From the cell containing the given text, extract its center point as [X, Y] coordinate. 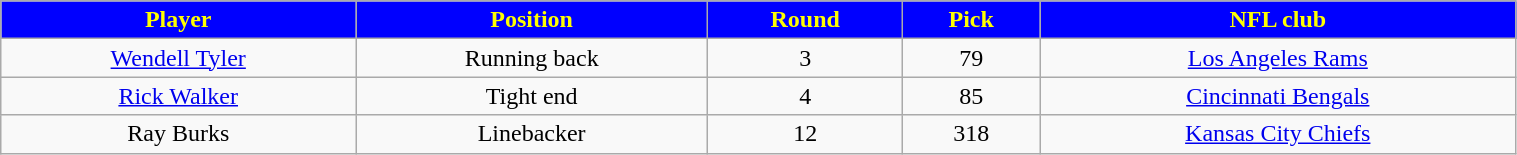
3 [806, 58]
Wendell Tyler [178, 58]
Cincinnati Bengals [1278, 96]
85 [972, 96]
Round [806, 20]
4 [806, 96]
Linebacker [532, 134]
Los Angeles Rams [1278, 58]
Pick [972, 20]
Position [532, 20]
Tight end [532, 96]
Player [178, 20]
79 [972, 58]
Ray Burks [178, 134]
Kansas City Chiefs [1278, 134]
12 [806, 134]
NFL club [1278, 20]
318 [972, 134]
Rick Walker [178, 96]
Running back [532, 58]
